Provide the (x, y) coordinate of the cell's center where the given text is located.  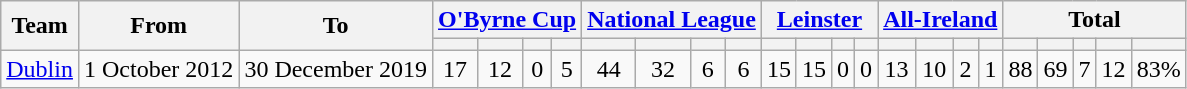
30 December 2019 (336, 69)
13 (897, 69)
5 (567, 69)
National League (672, 20)
1 October 2012 (158, 69)
17 (456, 69)
Team (40, 26)
44 (609, 69)
10 (934, 69)
To (336, 26)
Leinster (819, 20)
All-Ireland (940, 20)
2 (966, 69)
O'Byrne Cup (508, 20)
32 (663, 69)
1 (990, 69)
Dublin (40, 69)
69 (1056, 69)
7 (1084, 69)
88 (1020, 69)
83% (1158, 69)
From (158, 26)
Total (1094, 20)
